Capture the cell that displays the provided text and extract its [X, Y] central coordinate. 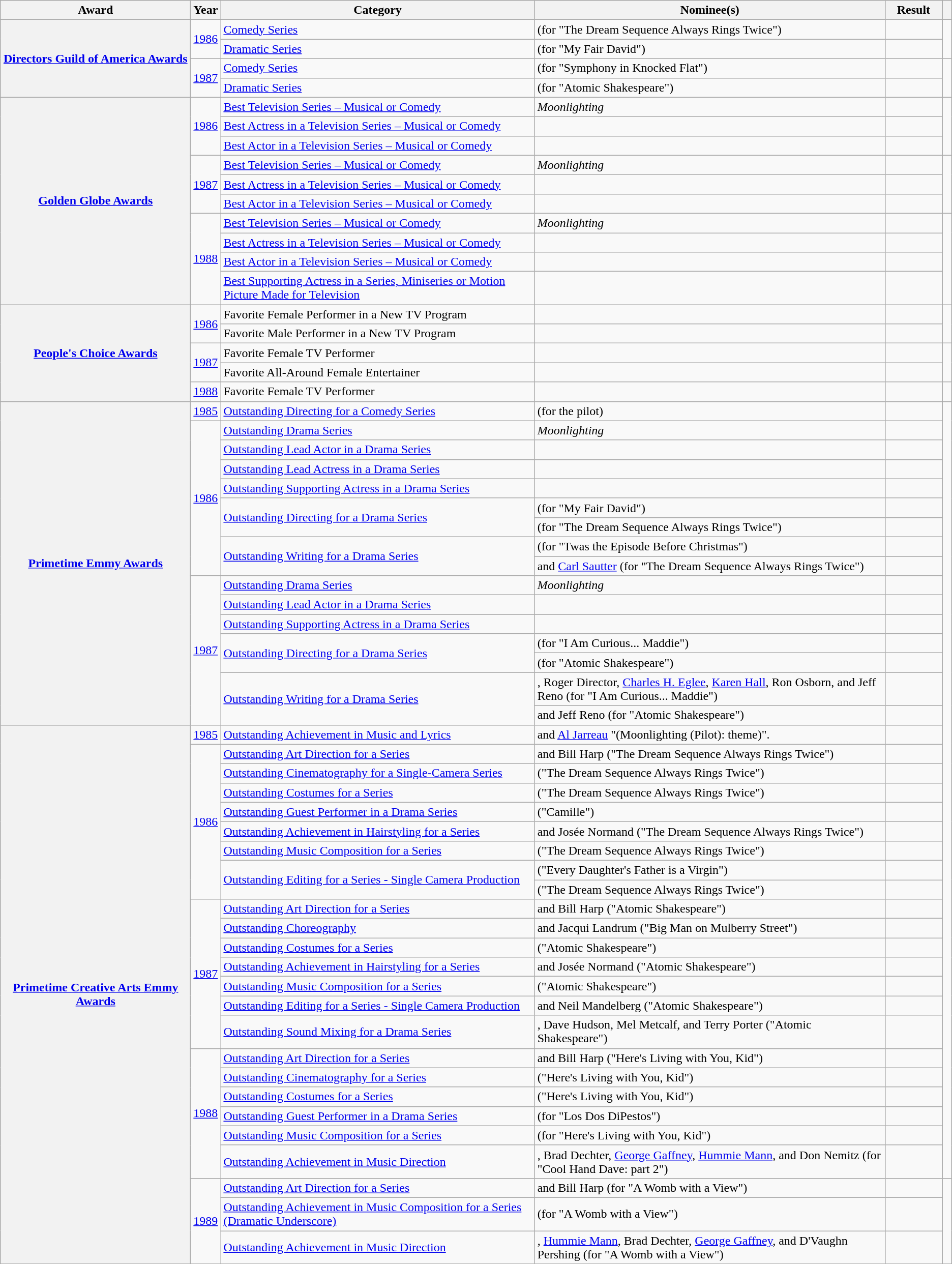
Best Supporting Actress in a Series, Miniseries or Motion Picture Made for Television [377, 288]
and Jeff Reno (for "Atomic Shakespeare") [710, 715]
Favorite Female Performer in a New TV Program [377, 314]
Nominee(s) [710, 10]
Outstanding Cinematography for a Single-Camera Series [377, 773]
(for "Symphony in Knocked Flat") [710, 68]
, Dave Hudson, Mel Metcalf, and Terry Porter ("Atomic Shakespeare") [710, 1032]
, Hummie Mann, Brad Dechter, George Gaffney, and D'Vaughn Pershing (for "A Womb with a View") [710, 1247]
and Josée Normand ("Atomic Shakespeare") [710, 967]
and Josée Normand ("The Dream Sequence Always Rings Twice") [710, 831]
("Camille") [710, 812]
and Bill Harp ("Atomic Shakespeare") [710, 909]
Directors Guild of America Awards [96, 58]
Favorite Male Performer in a New TV Program [377, 334]
(for "Twas the Episode Before Christmas") [710, 546]
(for "I Am Curious... Maddie") [710, 643]
(for "A Womb with a View") [710, 1214]
Outstanding Sound Mixing for a Drama Series [377, 1032]
and Al Jarreau "(Moonlighting (Pilot): theme)". [710, 734]
Award [96, 10]
Outstanding Choreography [377, 928]
and Neil Mandelberg ("Atomic Shakespeare") [710, 1006]
Outstanding Achievement in Music and Lyrics [377, 734]
Year [205, 10]
Primetime Emmy Awards [96, 563]
(for "Here's Living with You, Kid") [710, 1135]
and Jacqui Landrum ("Big Man on Mulberry Street") [710, 928]
Category [377, 10]
(for "Los Dos DiPestos") [710, 1116]
Primetime Creative Arts Emmy Awards [96, 994]
Result [913, 10]
1989 [205, 1221]
, Brad Dechter, George Gaffney, Hummie Mann, and Don Nemitz (for "Cool Hand Dave: part 2") [710, 1162]
and Bill Harp (for "A Womb with a View") [710, 1188]
Outstanding Cinematography for a Series [377, 1077]
Outstanding Lead Actress in a Drama Series [377, 469]
and Carl Sautter (for "The Dream Sequence Always Rings Twice") [710, 566]
("Every Daughter's Father is a Virgin") [710, 870]
and Bill Harp ("Here's Living with You, Kid") [710, 1058]
Outstanding Directing for a Comedy Series [377, 411]
(for the pilot) [710, 411]
Outstanding Achievement in Music Composition for a Series (Dramatic Underscore) [377, 1214]
Golden Globe Awards [96, 201]
Favorite All-Around Female Entertainer [377, 372]
, Roger Director, Charles H. Eglee, Karen Hall, Ron Osborn, and Jeff Reno (for "I Am Curious... Maddie") [710, 689]
People's Choice Awards [96, 353]
and Bill Harp ("The Dream Sequence Always Rings Twice") [710, 754]
